Locate the cell with the specified text and output its [X, Y] center coordinate. 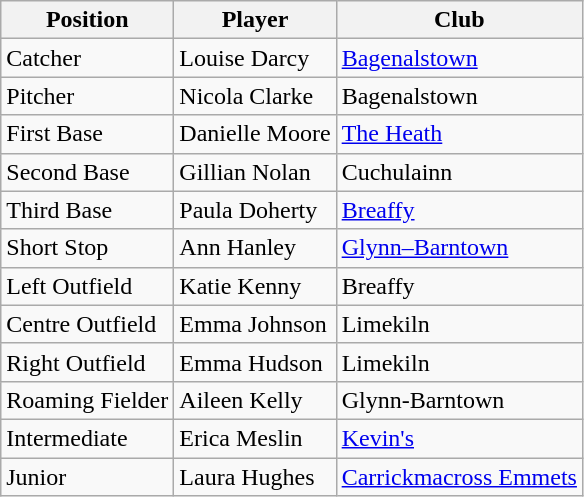
Pitcher [88, 96]
Centre Outfield [88, 324]
Roaming Fielder [88, 400]
Short Stop [88, 248]
Player [255, 20]
Kevin's [459, 438]
Emma Johnson [255, 324]
Intermediate [88, 438]
Junior [88, 477]
Danielle Moore [255, 134]
Laura Hughes [255, 477]
Right Outfield [88, 362]
Paula Doherty [255, 210]
Carrickmacross Emmets [459, 477]
The Heath [459, 134]
Nicola Clarke [255, 96]
Aileen Kelly [255, 400]
Cuchulainn [459, 172]
Erica Meslin [255, 438]
Gillian Nolan [255, 172]
Third Base [88, 210]
Emma Hudson [255, 362]
Glynn-Barntown [459, 400]
Club [459, 20]
Ann Hanley [255, 248]
Louise Darcy [255, 58]
Second Base [88, 172]
Position [88, 20]
Katie Kenny [255, 286]
Catcher [88, 58]
First Base [88, 134]
Left Outfield [88, 286]
Glynn–Barntown [459, 248]
